Locate the cell with the specified text and output its (X, Y) center coordinate. 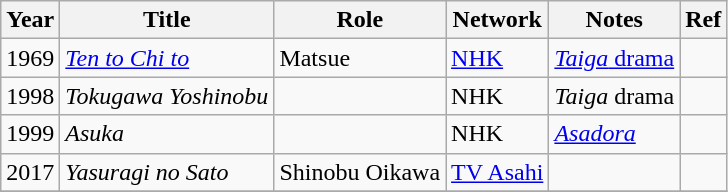
Matsue (360, 58)
Asuka (167, 134)
Ten to Chi to (167, 58)
TV Asahi (498, 172)
1999 (30, 134)
Notes (614, 20)
Shinobu Oikawa (360, 172)
1969 (30, 58)
Asadora (614, 134)
2017 (30, 172)
Year (30, 20)
Yasuragi no Sato (167, 172)
1998 (30, 96)
Ref (704, 20)
Tokugawa Yoshinobu (167, 96)
Network (498, 20)
Title (167, 20)
Role (360, 20)
